Provide the (X, Y) coordinate of the cell's center where the given text is located.  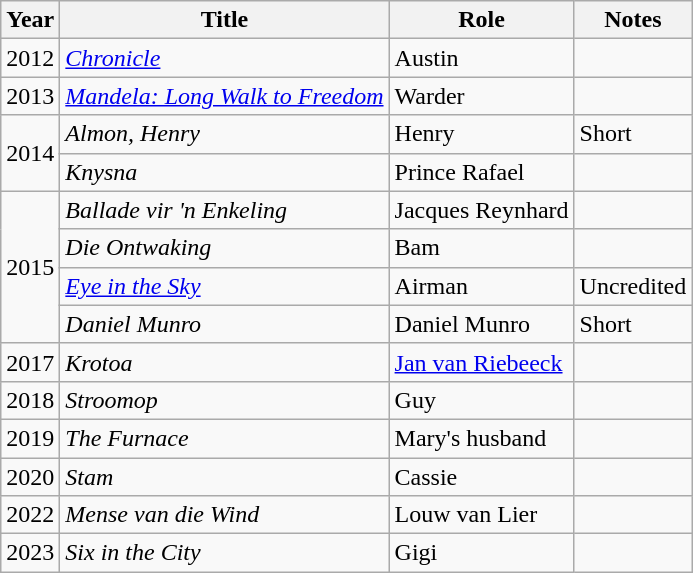
2015 (30, 267)
Uncredited (633, 286)
2013 (30, 96)
2019 (30, 438)
Jan van Riebeeck (482, 362)
2020 (30, 477)
Cassie (482, 477)
Almon, Henry (224, 134)
Jacques Reynhard (482, 210)
Stroomop (224, 400)
Guy (482, 400)
The Furnace (224, 438)
Role (482, 20)
2023 (30, 553)
Airman (482, 286)
Krotoa (224, 362)
Die Ontwaking (224, 248)
Knysna (224, 172)
Chronicle (224, 58)
Mandela: Long Walk to Freedom (224, 96)
Mary's husband (482, 438)
Notes (633, 20)
Austin (482, 58)
2012 (30, 58)
Ballade vir 'n Enkeling (224, 210)
Louw van Lier (482, 515)
Mense van die Wind (224, 515)
Prince Rafael (482, 172)
Title (224, 20)
Six in the City (224, 553)
Gigi (482, 553)
Year (30, 20)
Stam (224, 477)
2014 (30, 153)
Warder (482, 96)
Eye in the Sky (224, 286)
Henry (482, 134)
2017 (30, 362)
2018 (30, 400)
2022 (30, 515)
Bam (482, 248)
